Return the [x, y] coordinate for the center point of the cell that contains the specified text.  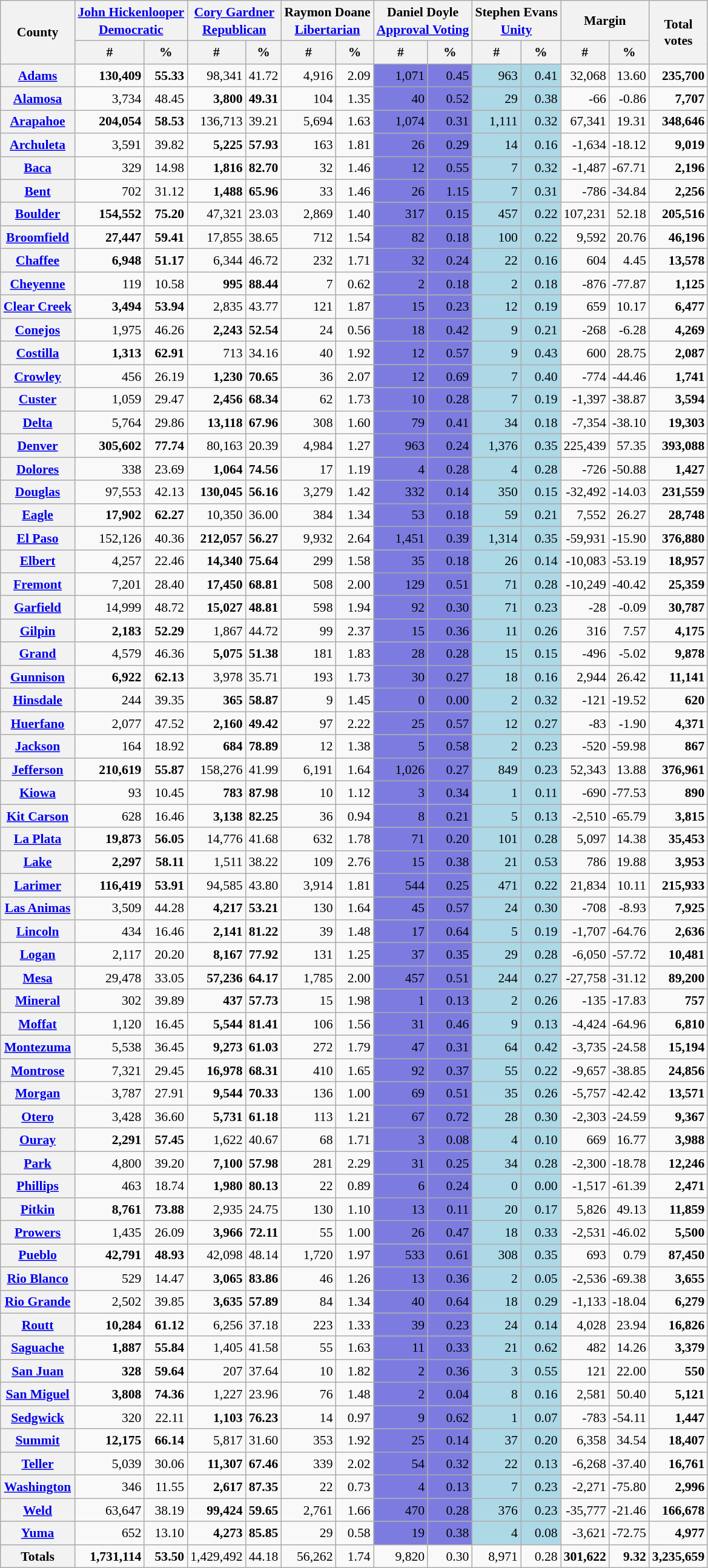
1,731,114 [109, 1556]
36.00 [264, 515]
Boulder [38, 214]
29.47 [166, 399]
4,175 [678, 630]
39.35 [166, 700]
-50.88 [629, 469]
6 [401, 1186]
0.56 [355, 330]
48.72 [166, 607]
5,544 [216, 1024]
20 [497, 1209]
2,617 [216, 1487]
Park [38, 1163]
Kiowa [38, 793]
163 [308, 145]
2.22 [355, 723]
-32,492 [585, 492]
82.25 [264, 816]
46,196 [678, 237]
87.98 [264, 793]
Mineral [38, 1001]
4,800 [109, 1163]
10.58 [166, 283]
-121 [585, 700]
56.16 [264, 492]
0.61 [449, 1255]
Weld [38, 1510]
329 [109, 168]
384 [308, 515]
4.45 [629, 260]
9,878 [678, 654]
-31.12 [629, 978]
-5.02 [629, 654]
11,141 [678, 677]
35.71 [264, 677]
67 [401, 1117]
7,321 [109, 1070]
5,121 [678, 1394]
77.74 [166, 446]
0.89 [355, 1186]
53.94 [166, 307]
5,039 [109, 1464]
67.96 [264, 423]
25,359 [678, 584]
204,054 [109, 122]
131 [308, 954]
1,120 [109, 1024]
Custer [38, 399]
49.31 [264, 99]
2.02 [355, 1464]
19,303 [678, 423]
-6,268 [585, 1464]
9,273 [216, 1047]
44.72 [264, 630]
2,471 [678, 1186]
35,453 [678, 839]
272 [308, 1047]
Lake [38, 862]
70.65 [264, 376]
-24.59 [629, 1117]
7,201 [109, 584]
Denver [38, 446]
El Paso [38, 538]
40.67 [264, 1140]
-2,300 [585, 1163]
1.45 [355, 700]
529 [109, 1279]
Hinsdale [38, 700]
Montezuma [38, 1047]
0.97 [355, 1417]
849 [497, 770]
46.72 [264, 260]
81.22 [264, 931]
3,494 [109, 307]
0.40 [541, 376]
16.77 [629, 1140]
-3,735 [585, 1047]
0.43 [541, 353]
-135 [585, 1001]
22.00 [629, 1371]
332 [401, 492]
16,761 [678, 1464]
San Juan [38, 1371]
84 [308, 1302]
Logan [38, 954]
14.38 [629, 839]
59.41 [166, 237]
1.65 [355, 1070]
Morgan [38, 1094]
1,511 [216, 862]
-42.42 [629, 1094]
158,276 [216, 770]
-61.39 [629, 1186]
2,243 [216, 330]
598 [308, 607]
130,409 [109, 76]
1.33 [355, 1325]
1,720 [308, 1255]
19 [401, 1533]
67,341 [585, 122]
44.28 [166, 908]
215,933 [678, 885]
56.05 [166, 839]
20.76 [629, 237]
Totalvotes [678, 32]
Saguache [38, 1348]
107,231 [585, 214]
Raymon DoaneLibertarian [327, 21]
57.45 [166, 1140]
2,996 [678, 1487]
1,064 [216, 469]
4,257 [109, 561]
34.16 [264, 353]
2.37 [355, 630]
66.14 [166, 1441]
Rio Blanco [38, 1279]
14,340 [216, 561]
-35,777 [585, 1510]
5,731 [216, 1117]
70.33 [264, 1094]
61.18 [264, 1117]
6,191 [308, 770]
64 [497, 1047]
3,988 [678, 1140]
1,427 [678, 469]
13,578 [678, 260]
53.50 [166, 1556]
8,761 [109, 1209]
2,502 [109, 1302]
19.31 [629, 122]
305,602 [109, 446]
Douglas [38, 492]
Eagle [38, 515]
-708 [585, 908]
3,235,659 [678, 1556]
0.37 [449, 1070]
1.58 [355, 561]
317 [401, 214]
0.47 [449, 1232]
205,516 [678, 214]
18.74 [166, 1186]
4,273 [216, 1533]
80,163 [216, 446]
2,291 [109, 1140]
Larimer [38, 885]
2,087 [678, 353]
John HickenlooperDemocratic [131, 21]
712 [308, 237]
39.82 [166, 145]
1.42 [355, 492]
-4,424 [585, 1024]
-64.76 [629, 931]
55.87 [166, 770]
-690 [585, 793]
231,559 [678, 492]
757 [678, 1001]
2,636 [678, 931]
63,647 [109, 1510]
210,619 [109, 770]
346 [109, 1487]
68.31 [264, 1070]
Broomfield [38, 237]
109 [308, 862]
350 [497, 492]
1.94 [355, 607]
225,439 [585, 446]
14.98 [166, 168]
3,591 [109, 145]
Rio Grande [38, 1302]
482 [585, 1348]
Otero [38, 1117]
17,902 [109, 515]
0.39 [449, 538]
-77.87 [629, 283]
1,227 [216, 1394]
3,065 [216, 1279]
339 [308, 1464]
31.60 [264, 1441]
4,916 [308, 76]
76.23 [264, 1417]
4,371 [678, 723]
3,815 [678, 816]
2,869 [308, 214]
54 [401, 1464]
-1,397 [585, 399]
89,200 [678, 978]
1,435 [109, 1232]
11.55 [166, 1487]
28,748 [678, 515]
-3,621 [585, 1533]
51.38 [264, 654]
713 [216, 353]
18,407 [678, 1441]
52,343 [585, 770]
6,344 [216, 260]
8,167 [216, 954]
30,787 [678, 607]
15,027 [216, 607]
1,313 [109, 353]
1.19 [355, 469]
0.79 [629, 1255]
36.60 [166, 1117]
99 [308, 630]
14,776 [216, 839]
2,117 [109, 954]
164 [109, 747]
Crowley [38, 376]
Cory GardnerRepublican [234, 21]
26.19 [166, 376]
235,700 [678, 76]
-19.52 [629, 700]
7,552 [585, 515]
82 [401, 237]
20.20 [166, 954]
27,447 [109, 237]
-37.40 [629, 1464]
1.15 [449, 191]
684 [216, 747]
69 [401, 1094]
116,419 [109, 885]
-28 [585, 607]
-59,931 [585, 538]
-1,517 [585, 1186]
232 [308, 260]
29.86 [166, 423]
181 [308, 654]
Yuma [38, 1533]
52.18 [629, 214]
6,358 [585, 1441]
130,045 [216, 492]
Bent [38, 191]
659 [585, 307]
3,635 [216, 1302]
3,379 [678, 1348]
Cheyenne [38, 283]
1,816 [216, 168]
73.88 [166, 1209]
2,256 [678, 191]
119 [109, 283]
0.05 [541, 1279]
13,118 [216, 423]
-1,707 [585, 931]
Pitkin [38, 1209]
26.27 [629, 515]
11,859 [678, 1209]
48.14 [264, 1255]
7,707 [678, 99]
1.82 [355, 1371]
21,834 [585, 885]
-1,634 [585, 145]
47,321 [216, 214]
49.42 [264, 723]
85.85 [264, 1533]
5,817 [216, 1441]
0.17 [541, 1209]
1,230 [216, 376]
620 [678, 700]
56,262 [308, 1556]
1.60 [355, 423]
62 [308, 399]
1.10 [355, 1209]
58.53 [166, 122]
14.26 [629, 1348]
3,800 [216, 99]
98,341 [216, 76]
0.73 [355, 1487]
32,068 [585, 76]
9.32 [629, 1556]
6,922 [109, 677]
4,977 [678, 1533]
-40.42 [629, 584]
46.36 [166, 654]
Jefferson [38, 770]
2,141 [216, 931]
76 [308, 1394]
53.21 [264, 908]
9,820 [401, 1556]
207 [216, 1371]
-6,050 [585, 954]
13,571 [678, 1094]
Chaffee [38, 260]
61.03 [264, 1047]
0.46 [449, 1024]
0.45 [449, 76]
101 [497, 839]
2.64 [355, 538]
1,314 [497, 538]
376 [497, 1510]
338 [109, 469]
9,592 [585, 237]
37.18 [264, 1325]
33.05 [166, 978]
59 [497, 515]
3,787 [109, 1094]
-268 [585, 330]
Adams [38, 76]
2.09 [355, 76]
1,103 [216, 1417]
18.92 [166, 747]
42,791 [109, 1255]
-21.46 [629, 1510]
68.34 [264, 399]
2,183 [109, 630]
104 [308, 99]
6,810 [678, 1024]
Costilla [38, 353]
Gunnison [38, 677]
9,932 [308, 538]
-24.58 [629, 1047]
0.10 [541, 1140]
24,856 [678, 1070]
1.26 [355, 1279]
53 [401, 515]
39.89 [166, 1001]
-27,758 [585, 978]
4,269 [678, 330]
47.52 [166, 723]
Moffat [38, 1024]
16,978 [216, 1070]
Sedgwick [38, 1417]
0.07 [541, 1417]
23.94 [629, 1325]
-69.38 [629, 1279]
-57.72 [629, 954]
106 [308, 1024]
55.33 [166, 76]
Teller [38, 1464]
600 [585, 353]
2,077 [109, 723]
62.13 [166, 677]
1.27 [355, 446]
-77.53 [629, 793]
La Plata [38, 839]
1.78 [355, 839]
26.42 [629, 677]
2,835 [216, 307]
78.89 [264, 747]
1,622 [216, 1140]
56.27 [264, 538]
-2,531 [585, 1232]
-72.75 [629, 1533]
Washington [38, 1487]
14,999 [109, 607]
328 [109, 1371]
-496 [585, 654]
471 [497, 885]
1,451 [401, 538]
-786 [585, 191]
316 [585, 630]
-2,271 [585, 1487]
93 [109, 793]
9,019 [678, 145]
18,957 [678, 561]
39.21 [264, 122]
1,026 [401, 770]
-18.12 [629, 145]
-0.86 [629, 99]
-64.96 [629, 1024]
10,350 [216, 515]
23.96 [264, 1394]
50.40 [629, 1394]
544 [401, 885]
4,984 [308, 446]
-83 [585, 723]
-59.98 [629, 747]
Archuleta [38, 145]
Lincoln [38, 931]
55.84 [166, 1348]
2,581 [585, 1394]
154,552 [109, 214]
1,447 [678, 1417]
2,944 [585, 677]
1.87 [355, 307]
12,175 [109, 1441]
1.66 [355, 1510]
437 [216, 1001]
Arapahoe [38, 122]
1.97 [355, 1255]
30 [401, 677]
County [38, 32]
Prowers [38, 1232]
152,126 [109, 538]
23.03 [264, 214]
19,873 [109, 839]
41.99 [264, 770]
5,075 [216, 654]
867 [678, 747]
79 [401, 423]
26.09 [166, 1232]
-54.11 [629, 1417]
100 [497, 237]
80.13 [264, 1186]
702 [109, 191]
57.73 [264, 1001]
29.45 [166, 1070]
-46.02 [629, 1232]
-0.09 [629, 607]
28.75 [629, 353]
Totals [38, 1556]
136 [308, 1094]
463 [109, 1186]
508 [308, 584]
10.11 [629, 885]
1.38 [355, 747]
2.07 [355, 376]
-18.78 [629, 1163]
136,713 [216, 122]
94,585 [216, 885]
57.35 [629, 446]
-38.87 [629, 399]
97,553 [109, 492]
1,867 [216, 630]
3,509 [109, 908]
45 [401, 908]
-5,757 [585, 1094]
47 [401, 1047]
3,138 [216, 816]
533 [401, 1255]
Huerfano [38, 723]
365 [216, 700]
3,978 [216, 677]
16,826 [678, 1325]
64.17 [264, 978]
Summit [38, 1441]
-9,657 [585, 1070]
166,678 [678, 1510]
77.92 [264, 954]
57.93 [264, 145]
22.46 [166, 561]
1,980 [216, 1186]
62.91 [166, 353]
1,376 [497, 446]
1.35 [355, 99]
44.18 [264, 1556]
97 [308, 723]
31.12 [166, 191]
1.54 [355, 237]
75.64 [264, 561]
17,855 [216, 237]
Daniel DoyleApproval Voting [423, 21]
48.45 [166, 99]
6,256 [216, 1325]
13.10 [166, 1533]
5,694 [308, 122]
81.41 [264, 1024]
67.46 [264, 1464]
0.52 [449, 99]
1.56 [355, 1024]
2,935 [216, 1209]
42,098 [216, 1255]
-18.04 [629, 1302]
-10,249 [585, 584]
0.72 [449, 1117]
3,594 [678, 399]
129 [401, 584]
3,953 [678, 862]
8,971 [497, 1556]
Las Animas [38, 908]
42.13 [166, 492]
38.19 [166, 1510]
San Miguel [38, 1394]
41.68 [264, 839]
2,160 [216, 723]
301,622 [585, 1556]
48.81 [264, 607]
5,764 [109, 423]
693 [585, 1255]
604 [585, 260]
Conejos [38, 330]
113 [308, 1117]
2,297 [109, 862]
5,097 [585, 839]
83.86 [264, 1279]
-7,354 [585, 423]
62.27 [166, 515]
Ouray [38, 1140]
320 [109, 1417]
-2,536 [585, 1279]
61.12 [166, 1325]
10,481 [678, 954]
-67.71 [629, 168]
58.11 [166, 862]
223 [308, 1325]
59.65 [264, 1510]
1.25 [355, 954]
34.54 [629, 1441]
3,734 [109, 99]
1,125 [678, 283]
1,405 [216, 1348]
-15.90 [629, 538]
1,785 [308, 978]
28.40 [166, 584]
1.21 [355, 1117]
Alamosa [38, 99]
Delta [38, 423]
302 [109, 1001]
1,429,492 [216, 1556]
88.44 [264, 283]
57,236 [216, 978]
53.91 [166, 885]
2,456 [216, 399]
1.83 [355, 654]
2,196 [678, 168]
353 [308, 1441]
7,100 [216, 1163]
-6.28 [629, 330]
4,028 [585, 1325]
-65.79 [629, 816]
Elbert [38, 561]
2,761 [308, 1510]
22.11 [166, 1417]
14.47 [166, 1279]
87.35 [264, 1487]
Clear Creek [38, 307]
3,914 [308, 885]
-1,487 [585, 168]
9,367 [678, 1117]
Baca [38, 168]
-44.46 [629, 376]
Phillips [38, 1186]
783 [216, 793]
6,948 [109, 260]
57.98 [264, 1163]
Gilpin [38, 630]
59.64 [166, 1371]
1,975 [109, 330]
7.57 [629, 630]
99,424 [216, 1510]
13.88 [629, 770]
393,088 [678, 446]
29,478 [109, 978]
4,217 [216, 908]
376,880 [678, 538]
57.89 [264, 1302]
68 [308, 1140]
9,544 [216, 1094]
652 [109, 1533]
37.64 [264, 1371]
-38.85 [629, 1070]
10.45 [166, 793]
Garfield [38, 607]
1.98 [355, 1001]
628 [109, 816]
1.40 [355, 214]
-14.03 [629, 492]
786 [585, 862]
74.56 [264, 469]
669 [585, 1140]
-1.90 [629, 723]
0.53 [541, 862]
Stephen EvansUnity [516, 21]
40.36 [166, 538]
3,428 [109, 1117]
995 [216, 283]
0.34 [449, 793]
36.45 [166, 1047]
52.29 [166, 630]
Kit Carson [38, 816]
20.39 [264, 446]
48.93 [166, 1255]
41.58 [264, 1348]
-2,510 [585, 816]
-53.19 [629, 561]
0.69 [449, 376]
456 [109, 376]
-2,303 [585, 1117]
4,579 [109, 654]
6,279 [678, 1302]
49.13 [629, 1209]
1,111 [497, 122]
10.17 [629, 307]
19.88 [629, 862]
30.06 [166, 1464]
193 [308, 677]
41.72 [264, 76]
1,887 [109, 1348]
-75.80 [629, 1487]
-17.83 [629, 1001]
46.26 [166, 330]
Dolores [38, 469]
281 [308, 1163]
16.45 [166, 1024]
-876 [585, 283]
1.79 [355, 1047]
890 [678, 793]
Routt [38, 1325]
1,071 [401, 76]
46 [308, 1279]
38.22 [264, 862]
434 [109, 931]
1.74 [355, 1556]
23.69 [166, 469]
3,279 [308, 492]
-520 [585, 747]
39.20 [166, 1163]
3,966 [216, 1232]
13.60 [629, 76]
-8.93 [629, 908]
212,057 [216, 538]
376,961 [678, 770]
51.17 [166, 260]
43.80 [264, 885]
74.36 [166, 1394]
470 [401, 1510]
15,194 [678, 1047]
-34.84 [629, 191]
33 [308, 191]
17,450 [216, 584]
72.11 [264, 1232]
-66 [585, 99]
348,646 [678, 122]
0.04 [449, 1394]
-1,133 [585, 1302]
Mesa [38, 978]
11,307 [216, 1464]
-38.10 [629, 423]
3,808 [109, 1394]
Montrose [38, 1070]
1,059 [109, 399]
1,488 [216, 191]
Margin [605, 21]
550 [678, 1371]
39.85 [166, 1302]
632 [308, 839]
2.29 [355, 1163]
10,284 [109, 1325]
Fremont [38, 584]
1.12 [355, 793]
24.75 [264, 1209]
-10,083 [585, 561]
6,477 [678, 307]
58.87 [264, 700]
65.96 [264, 191]
299 [308, 561]
Grand [38, 654]
3,655 [678, 1279]
-774 [585, 376]
27.91 [166, 1094]
5,538 [109, 1047]
1,074 [401, 122]
5,826 [585, 1209]
Jackson [38, 747]
5,225 [216, 145]
68.81 [264, 584]
82.70 [264, 168]
Pueblo [38, 1255]
52.54 [264, 330]
12,246 [678, 1163]
38.65 [264, 237]
1,741 [678, 376]
75.20 [166, 214]
7,925 [678, 908]
43.77 [264, 307]
-783 [585, 1417]
0.94 [355, 816]
-726 [585, 469]
410 [308, 1070]
2.76 [355, 862]
5,500 [678, 1232]
87,450 [678, 1255]
